Scan for the cell matching the given text and deliver its [x, y] coordinate at center. 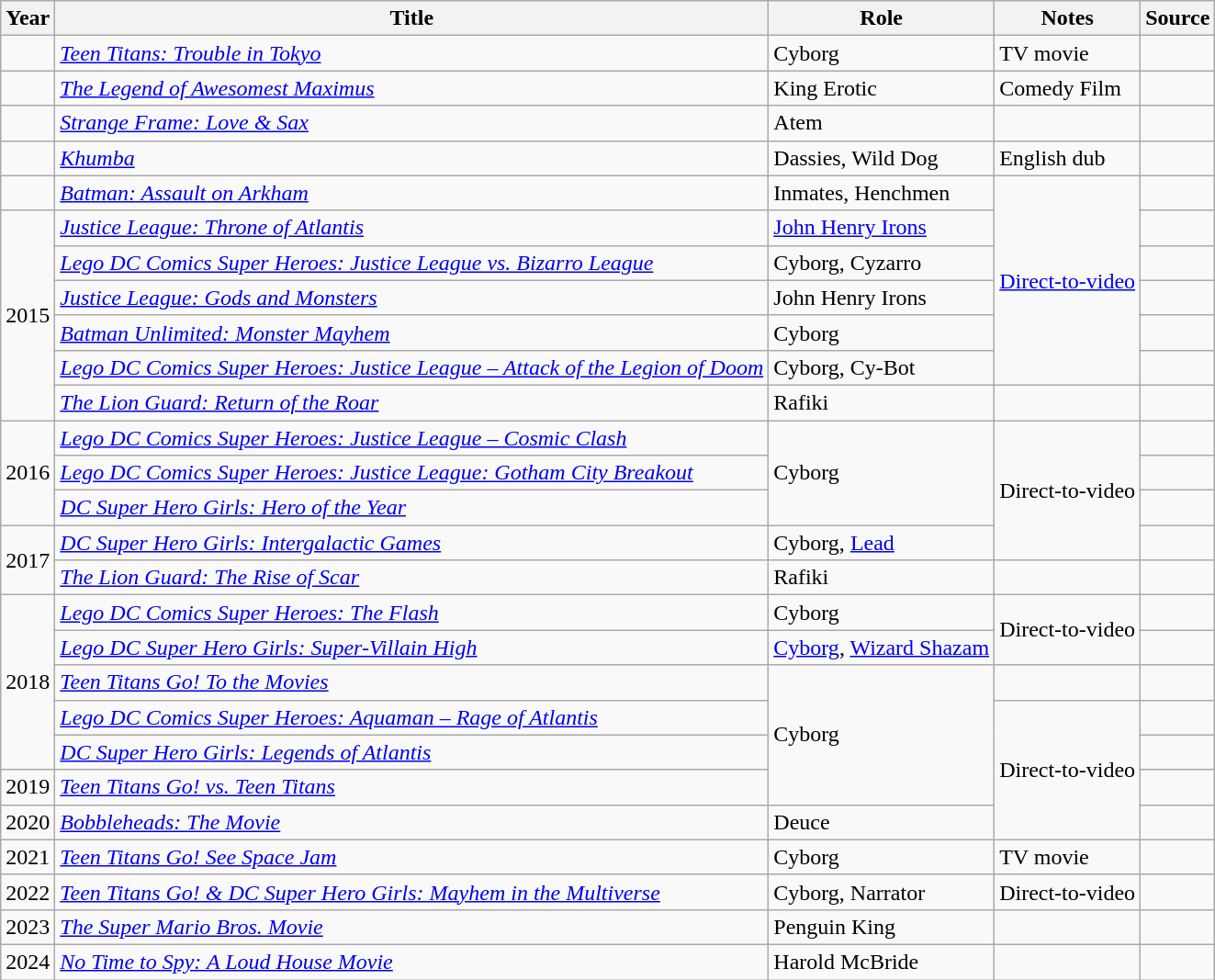
Lego DC Comics Super Heroes: The Flash [411, 613]
2015 [28, 315]
2023 [28, 927]
2017 [28, 560]
The Super Mario Bros. Movie [411, 927]
2024 [28, 962]
Batman: Assault on Arkham [411, 193]
Lego DC Comics Super Heroes: Justice League vs. Bizarro League [411, 263]
Penguin King [882, 927]
2020 [28, 822]
Teen Titans: Trouble in Tokyo [411, 53]
DC Super Hero Girls: Hero of the Year [411, 508]
Batman Unlimited: Monster Mayhem [411, 332]
Lego DC Super Hero Girls: Super-Villain High [411, 648]
Justice League: Gods and Monsters [411, 298]
Source [1177, 18]
DC Super Hero Girls: Intergalactic Games [411, 543]
Teen Titans Go! vs. Teen Titans [411, 787]
The Legend of Awesomest Maximus [411, 88]
Lego DC Comics Super Heroes: Justice League – Cosmic Clash [411, 438]
Title [411, 18]
2019 [28, 787]
Deuce [882, 822]
Teen Titans Go! & DC Super Hero Girls: Mayhem in the Multiverse [411, 892]
Khumba [411, 158]
2016 [28, 473]
Atem [882, 123]
Lego DC Comics Super Heroes: Justice League: Gotham City Breakout [411, 473]
Year [28, 18]
DC Super Hero Girls: Legends of Atlantis [411, 752]
Dassies, Wild Dog [882, 158]
The Lion Guard: Return of the Roar [411, 402]
No Time to Spy: A Loud House Movie [411, 962]
Harold McBride [882, 962]
Lego DC Comics Super Heroes: Justice League – Attack of the Legion of Doom [411, 367]
Inmates, Henchmen [882, 193]
2022 [28, 892]
Justice League: Throne of Atlantis [411, 228]
Notes [1067, 18]
2021 [28, 857]
King Erotic [882, 88]
Strange Frame: Love & Sax [411, 123]
Cyborg, Cyzarro [882, 263]
Cyborg, Cy-Bot [882, 367]
Comedy Film [1067, 88]
Bobbleheads: The Movie [411, 822]
The Lion Guard: The Rise of Scar [411, 578]
Lego DC Comics Super Heroes: Aquaman – Rage of Atlantis [411, 717]
English dub [1067, 158]
Cyborg, Narrator [882, 892]
Teen Titans Go! See Space Jam [411, 857]
Cyborg, Wizard Shazam [882, 648]
Cyborg, Lead [882, 543]
Role [882, 18]
2018 [28, 682]
Teen Titans Go! To the Movies [411, 682]
